Identify which cell holds the provided text, then report its (x, y) central coordinate. 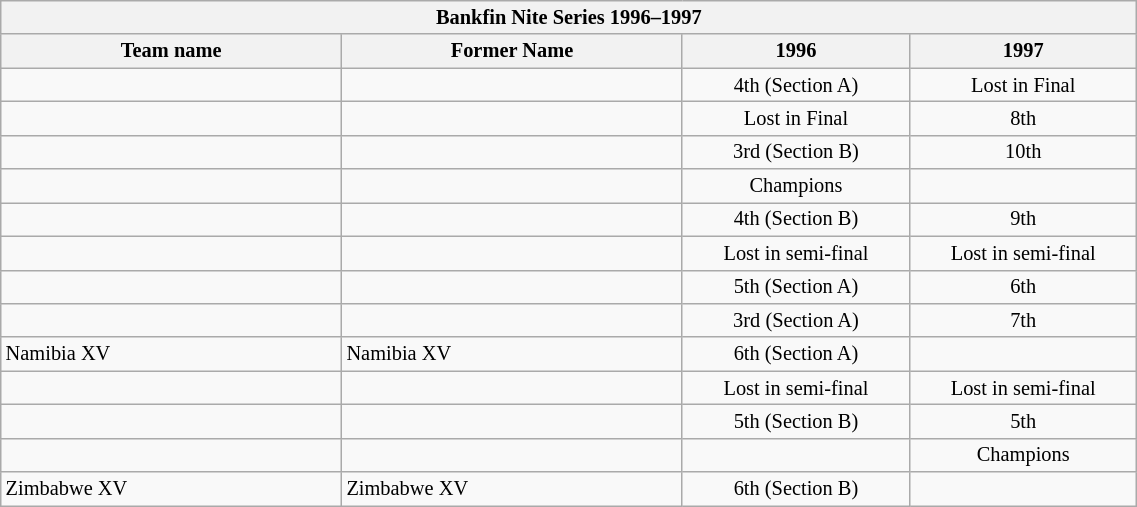
3rd (Section A) (796, 320)
10th (1024, 152)
4th (Section A) (796, 85)
Bankfin Nite Series 1996–1997 (569, 17)
8th (1024, 118)
Team name (172, 51)
6th (Section B) (796, 489)
5th (Section A) (796, 287)
5th (Section B) (796, 421)
5th (1024, 421)
6th (Section A) (796, 354)
7th (1024, 320)
1997 (1024, 51)
Former Name (512, 51)
9th (1024, 219)
3rd (Section B) (796, 152)
1996 (796, 51)
4th (Section B) (796, 219)
6th (1024, 287)
